Return the (X, Y) coordinate for the center point of the cell that contains the specified text.  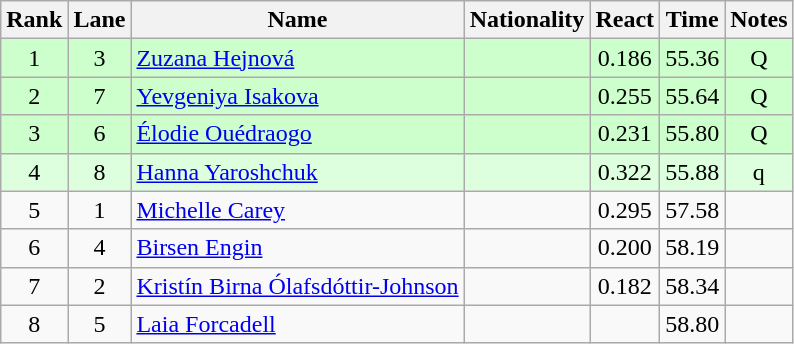
Laia Forcadell (298, 324)
Notes (759, 20)
0.186 (625, 58)
Lane (100, 20)
Zuzana Hejnová (298, 58)
Nationality (527, 20)
Kristín Birna Ólafsdóttir-Johnson (298, 286)
q (759, 172)
0.231 (625, 134)
Michelle Carey (298, 210)
Time (692, 20)
55.88 (692, 172)
Birsen Engin (298, 248)
58.34 (692, 286)
React (625, 20)
55.64 (692, 96)
0.295 (625, 210)
0.322 (625, 172)
0.182 (625, 286)
0.200 (625, 248)
Hanna Yaroshchuk (298, 172)
55.36 (692, 58)
55.80 (692, 134)
Rank (34, 20)
57.58 (692, 210)
58.80 (692, 324)
Élodie Ouédraogo (298, 134)
0.255 (625, 96)
Name (298, 20)
58.19 (692, 248)
Yevgeniya Isakova (298, 96)
